Find where the given text appears and provide that cell's center as (x, y) coordinate. 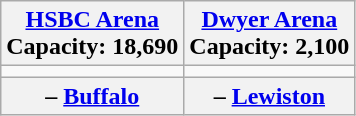
Dwyer ArenaCapacity: 2,100 (270, 34)
– Buffalo (92, 96)
– Lewiston (270, 96)
HSBC ArenaCapacity: 18,690 (92, 34)
